Detect which cell encompasses the target text, then output its [x, y] center coordinate. 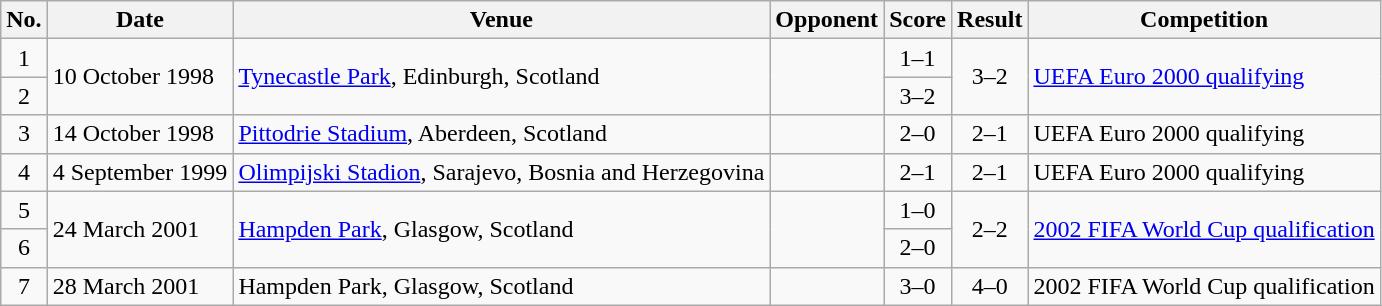
Score [918, 20]
Result [990, 20]
24 March 2001 [140, 229]
Competition [1204, 20]
Date [140, 20]
3 [24, 134]
2 [24, 96]
2–2 [990, 229]
10 October 1998 [140, 77]
6 [24, 248]
4 [24, 172]
1 [24, 58]
5 [24, 210]
1–1 [918, 58]
7 [24, 286]
28 March 2001 [140, 286]
4 September 1999 [140, 172]
14 October 1998 [140, 134]
4–0 [990, 286]
3–0 [918, 286]
Olimpijski Stadion, Sarajevo, Bosnia and Herzegovina [502, 172]
No. [24, 20]
1–0 [918, 210]
Tynecastle Park, Edinburgh, Scotland [502, 77]
Opponent [827, 20]
Pittodrie Stadium, Aberdeen, Scotland [502, 134]
Venue [502, 20]
